Provide the [X, Y] coordinate of the cell's center where the given text is located.  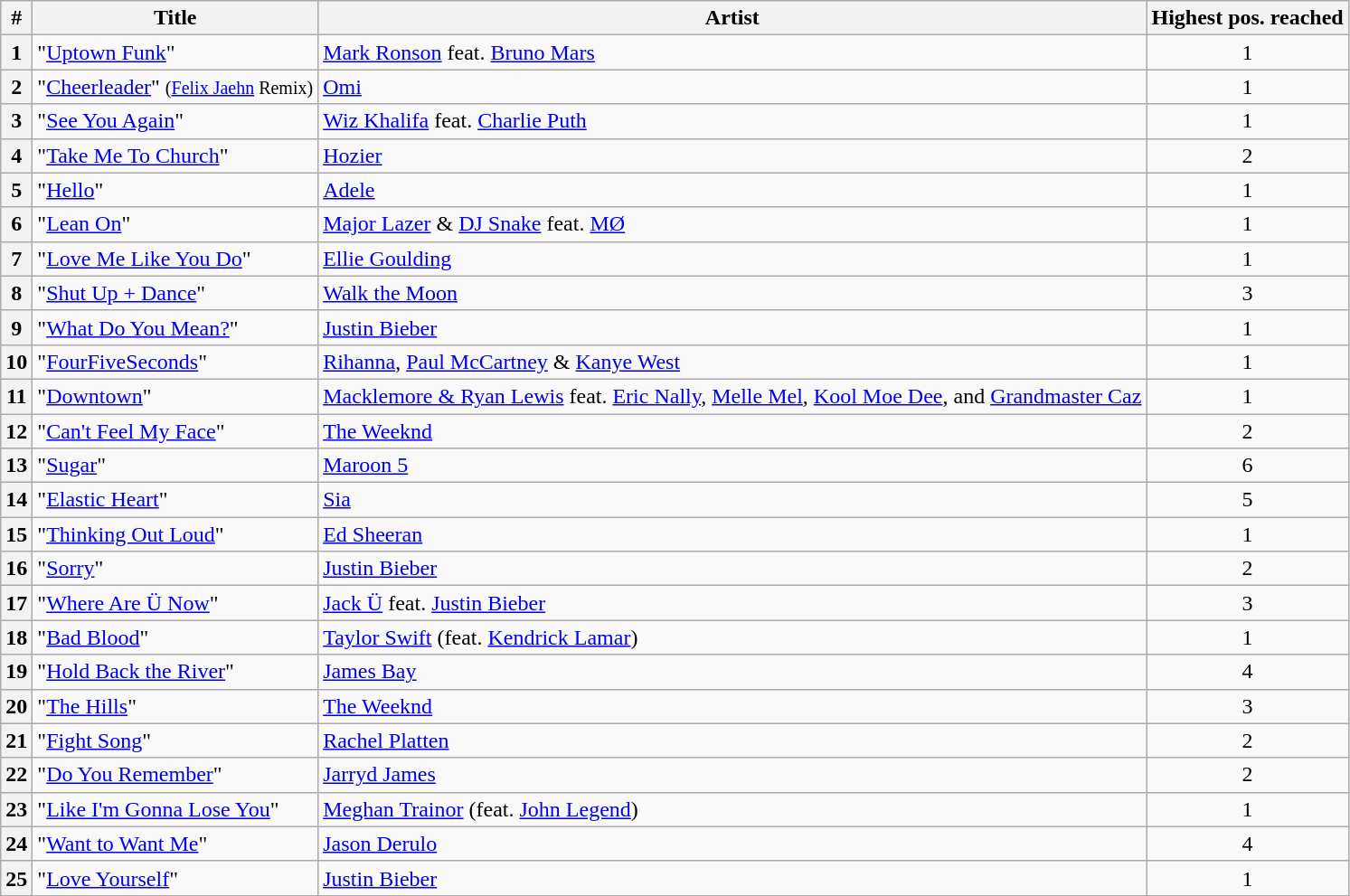
"Hold Back the River" [175, 672]
"Sorry" [175, 569]
14 [16, 500]
16 [16, 569]
Artist [732, 18]
Hozier [732, 156]
"Bad Blood" [175, 637]
"Lean On" [175, 224]
Mark Ronson feat. Bruno Mars [732, 52]
Rachel Platten [732, 740]
"Fight Song" [175, 740]
# [16, 18]
Rihanna, Paul McCartney & Kanye West [732, 362]
23 [16, 809]
"What Do You Mean?" [175, 327]
"Elastic Heart" [175, 500]
10 [16, 362]
13 [16, 466]
8 [16, 293]
Highest pos. reached [1248, 18]
Major Lazer & DJ Snake feat. MØ [732, 224]
Ed Sheeran [732, 534]
"Shut Up + Dance" [175, 293]
Macklemore & Ryan Lewis feat. Eric Nally, Melle Mel, Kool Moe Dee, and Grandmaster Caz [732, 396]
20 [16, 706]
Meghan Trainor (feat. John Legend) [732, 809]
Wiz Khalifa feat. Charlie Puth [732, 121]
"Like I'm Gonna Lose You" [175, 809]
18 [16, 637]
15 [16, 534]
"FourFiveSeconds" [175, 362]
"Do You Remember" [175, 775]
Title [175, 18]
"Want to Want Me" [175, 844]
12 [16, 431]
Jarryd James [732, 775]
9 [16, 327]
"Take Me To Church" [175, 156]
Ellie Goulding [732, 259]
"The Hills" [175, 706]
Walk the Moon [732, 293]
24 [16, 844]
Omi [732, 87]
"See You Again" [175, 121]
Maroon 5 [732, 466]
"Sugar" [175, 466]
17 [16, 603]
22 [16, 775]
25 [16, 878]
James Bay [732, 672]
Jack Ü feat. Justin Bieber [732, 603]
19 [16, 672]
"Cheerleader" (Felix Jaehn Remix) [175, 87]
"Love Me Like You Do" [175, 259]
21 [16, 740]
7 [16, 259]
"Thinking Out Loud" [175, 534]
"Where Are Ü Now" [175, 603]
"Uptown Funk" [175, 52]
"Downtown" [175, 396]
Taylor Swift (feat. Kendrick Lamar) [732, 637]
Sia [732, 500]
"Can't Feel My Face" [175, 431]
"Hello" [175, 190]
Jason Derulo [732, 844]
"Love Yourself" [175, 878]
Adele [732, 190]
11 [16, 396]
